Pinpoint the cell where the given text exists, returning its [X, Y] midpoint coordinate. 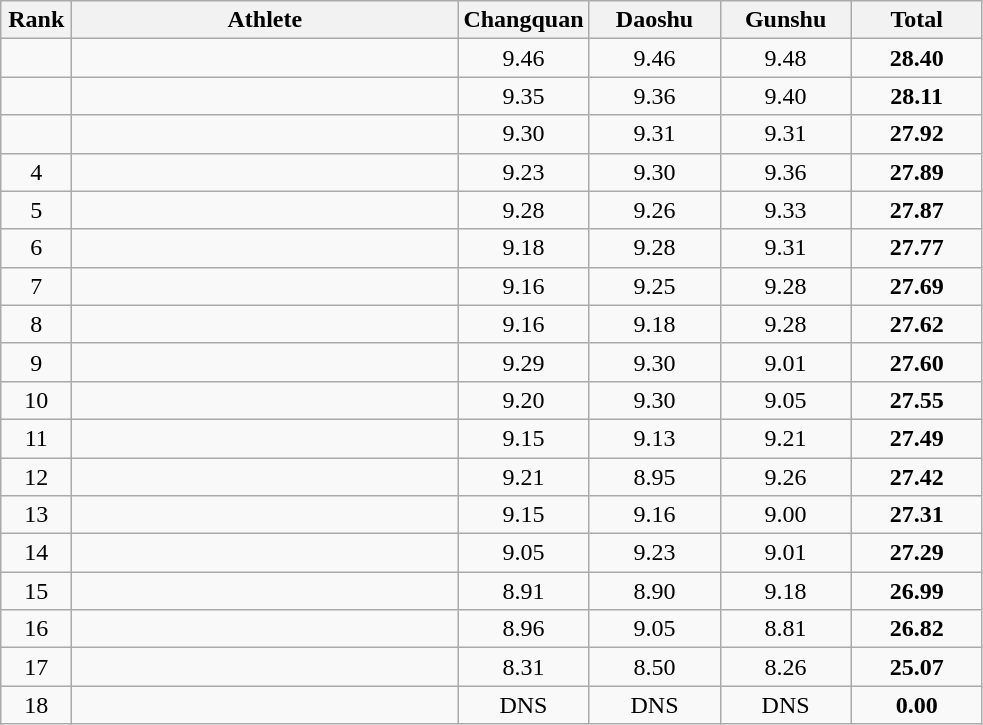
9.48 [786, 58]
27.87 [916, 210]
8.95 [654, 477]
27.89 [916, 172]
9.40 [786, 96]
Rank [36, 20]
11 [36, 438]
9.00 [786, 515]
26.82 [916, 629]
8.90 [654, 591]
17 [36, 667]
27.42 [916, 477]
6 [36, 248]
18 [36, 705]
Changquan [524, 20]
8.81 [786, 629]
7 [36, 286]
27.29 [916, 553]
Athlete [265, 20]
8.26 [786, 667]
8.50 [654, 667]
27.92 [916, 134]
9.25 [654, 286]
9.29 [524, 362]
27.69 [916, 286]
9.20 [524, 400]
25.07 [916, 667]
27.60 [916, 362]
27.49 [916, 438]
26.99 [916, 591]
27.77 [916, 248]
27.62 [916, 324]
4 [36, 172]
0.00 [916, 705]
16 [36, 629]
8.96 [524, 629]
9.33 [786, 210]
9.13 [654, 438]
9.35 [524, 96]
5 [36, 210]
15 [36, 591]
28.40 [916, 58]
Total [916, 20]
Daoshu [654, 20]
12 [36, 477]
28.11 [916, 96]
27.31 [916, 515]
Gunshu [786, 20]
8 [36, 324]
8.91 [524, 591]
14 [36, 553]
8.31 [524, 667]
10 [36, 400]
13 [36, 515]
9 [36, 362]
27.55 [916, 400]
